Detect which cell encompasses the target text, then output its [X, Y] center coordinate. 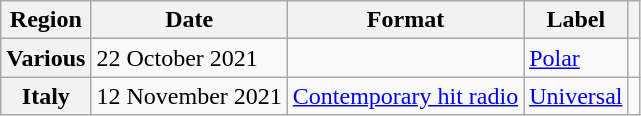
Format [405, 20]
Polar [576, 58]
Region [46, 20]
Date [189, 20]
Italy [46, 96]
Various [46, 58]
Label [576, 20]
Contemporary hit radio [405, 96]
Universal [576, 96]
12 November 2021 [189, 96]
22 October 2021 [189, 58]
